Capture the cell that displays the provided text and extract its (X, Y) central coordinate. 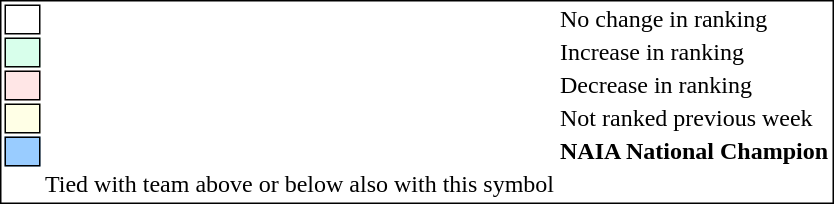
No change in ranking (694, 19)
Tied with team above or below also with this symbol (299, 185)
NAIA National Champion (694, 151)
Increase in ranking (694, 53)
Decrease in ranking (694, 85)
Not ranked previous week (694, 119)
